Search for the cell housing the specified text and yield its (X, Y) center coordinate. 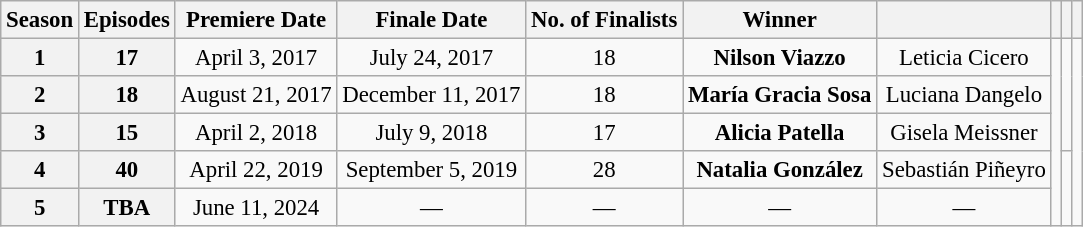
15 (126, 133)
July 9, 2018 (432, 133)
Season (40, 20)
María Gracia Sosa (780, 95)
Episodes (126, 20)
June 11, 2024 (256, 208)
Luciana Dangelo (964, 95)
Winner (780, 20)
August 21, 2017 (256, 95)
Sebastián Piñeyro (964, 170)
40 (126, 170)
5 (40, 208)
September 5, 2019 (432, 170)
TBA (126, 208)
4 (40, 170)
Finale Date (432, 20)
2 (40, 95)
Leticia Cicero (964, 58)
December 11, 2017 (432, 95)
April 3, 2017 (256, 58)
28 (604, 170)
Alicia Patella (780, 133)
Natalia González (780, 170)
April 2, 2018 (256, 133)
July 24, 2017 (432, 58)
Nilson Viazzo (780, 58)
Premiere Date (256, 20)
1 (40, 58)
Gisela Meissner (964, 133)
April 22, 2019 (256, 170)
3 (40, 133)
No. of Finalists (604, 20)
